Search for the cell housing the specified text and yield its (X, Y) center coordinate. 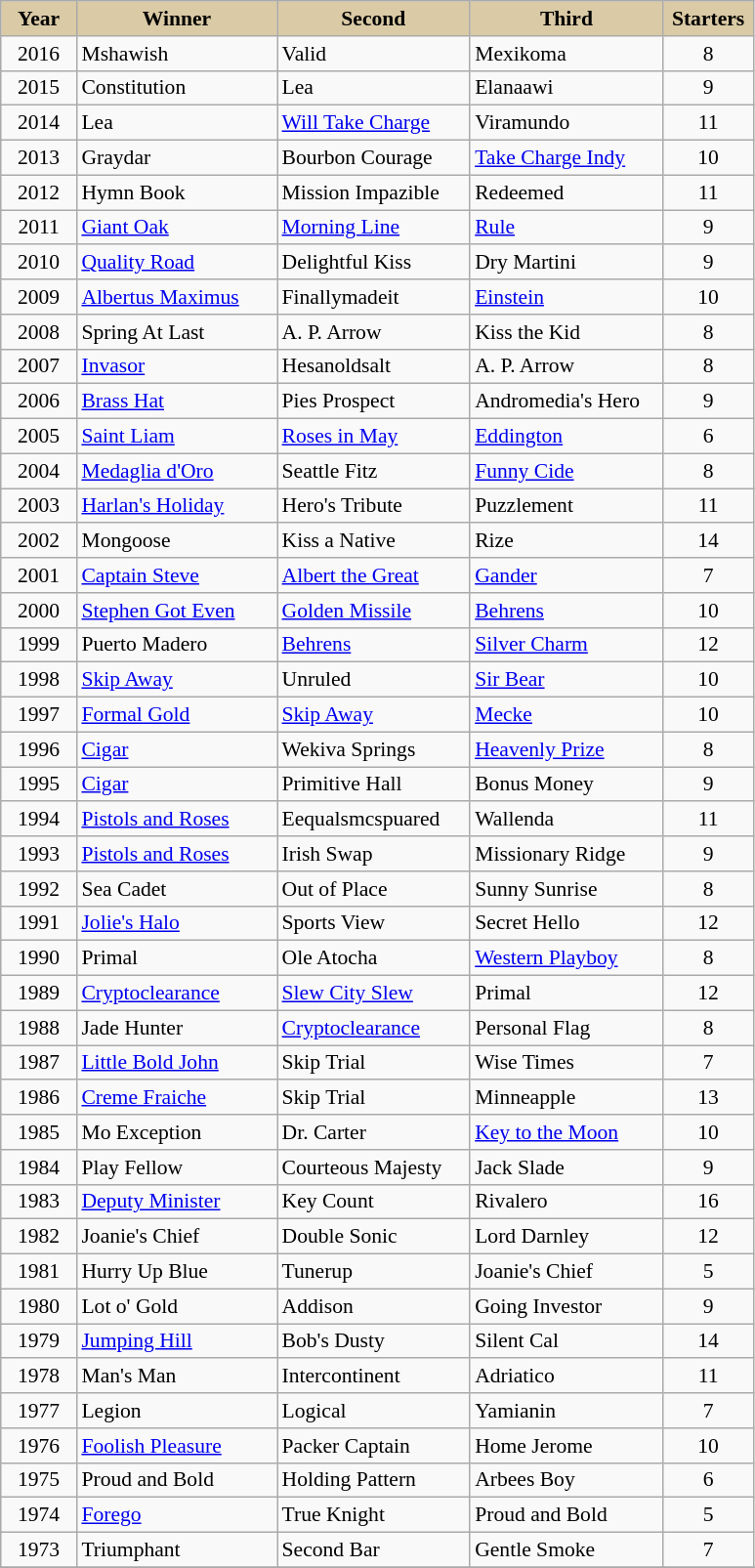
Pies Prospect (374, 402)
Man's Man (176, 1377)
Kiss a Native (374, 541)
1985 (39, 1132)
1989 (39, 994)
Ole Atocha (374, 958)
Adriatico (566, 1377)
Mshawish (176, 54)
1982 (39, 1237)
Gentle Smoke (566, 1550)
Going Investor (566, 1306)
Spring At Last (176, 332)
2000 (39, 611)
1983 (39, 1202)
Formal Gold (176, 715)
Yamianin (566, 1411)
1996 (39, 749)
Gander (566, 575)
Delightful Kiss (374, 263)
Lot o' Gold (176, 1306)
Third (566, 19)
Seattle Fitz (374, 471)
Saint Liam (176, 437)
Mo Exception (176, 1132)
Stephen Got Even (176, 611)
1990 (39, 958)
Harlan's Holiday (176, 506)
Primitive Hall (374, 784)
Viramundo (566, 123)
Giant Oak (176, 228)
1987 (39, 1063)
Key to the Moon (566, 1132)
Eddington (566, 437)
2006 (39, 402)
1993 (39, 854)
Missionary Ridge (566, 854)
Second Bar (374, 1550)
2010 (39, 263)
2013 (39, 158)
Rivalero (566, 1202)
2016 (39, 54)
Wallenda (566, 820)
Albertus Maximus (176, 297)
Golden Missile (374, 611)
1992 (39, 889)
Unruled (374, 680)
2008 (39, 332)
Bourbon Courage (374, 158)
Lord Darnley (566, 1237)
1999 (39, 645)
1977 (39, 1411)
Albert the Great (374, 575)
Minneapple (566, 1098)
2011 (39, 228)
2014 (39, 123)
Forego (176, 1515)
Sports View (374, 923)
Elanaawi (566, 88)
1991 (39, 923)
Finallymadeit (374, 297)
16 (709, 1202)
Graydar (176, 158)
Sea Cadet (176, 889)
1978 (39, 1377)
Slew City Slew (374, 994)
Personal Flag (566, 1028)
2003 (39, 506)
Sunny Sunrise (566, 889)
Tunerup (374, 1272)
Roses in May (374, 437)
Dr. Carter (374, 1132)
Funny Cide (566, 471)
Packer Captain (374, 1446)
Constitution (176, 88)
Mission Impazible (374, 192)
2009 (39, 297)
Silver Charm (566, 645)
2007 (39, 366)
1976 (39, 1446)
1994 (39, 820)
1984 (39, 1167)
Intercontinent (374, 1377)
1973 (39, 1550)
1975 (39, 1480)
Captain Steve (176, 575)
1974 (39, 1515)
Year (39, 19)
Western Playboy (566, 958)
Starters (709, 19)
Jolie's Halo (176, 923)
Out of Place (374, 889)
Quality Road (176, 263)
Bonus Money (566, 784)
1997 (39, 715)
Holding Pattern (374, 1480)
2012 (39, 192)
Heavenly Prize (566, 749)
Hurry Up Blue (176, 1272)
Triumphant (176, 1550)
2002 (39, 541)
Morning Line (374, 228)
Home Jerome (566, 1446)
Mongoose (176, 541)
Kiss the Kid (566, 332)
Sir Bear (566, 680)
Jumping Hill (176, 1341)
Rize (566, 541)
Medaglia d'Oro (176, 471)
Puerto Madero (176, 645)
Einstein (566, 297)
Silent Cal (566, 1341)
Little Bold John (176, 1063)
Rule (566, 228)
Logical (374, 1411)
Double Sonic (374, 1237)
Hymn Book (176, 192)
Will Take Charge (374, 123)
Legion (176, 1411)
True Knight (374, 1515)
Take Charge Indy (566, 158)
Jack Slade (566, 1167)
Winner (176, 19)
Foolish Pleasure (176, 1446)
Irish Swap (374, 854)
Key Count (374, 1202)
Eequalsmcspuared (374, 820)
1988 (39, 1028)
Wise Times (566, 1063)
Hero's Tribute (374, 506)
Hesanoldsalt (374, 366)
13 (709, 1098)
2001 (39, 575)
1981 (39, 1272)
Deputy Minister (176, 1202)
Dry Martini (566, 263)
Wekiva Springs (374, 749)
Andromedia's Hero (566, 402)
1995 (39, 784)
Addison (374, 1306)
Arbees Boy (566, 1480)
2004 (39, 471)
Jade Hunter (176, 1028)
Redeemed (566, 192)
Second (374, 19)
1980 (39, 1306)
Invasor (176, 366)
Secret Hello (566, 923)
Valid (374, 54)
Courteous Majesty (374, 1167)
1998 (39, 680)
Mecke (566, 715)
Play Fellow (176, 1167)
1979 (39, 1341)
Puzzlement (566, 506)
Brass Hat (176, 402)
Mexikoma (566, 54)
2015 (39, 88)
1986 (39, 1098)
2005 (39, 437)
Creme Fraiche (176, 1098)
Bob's Dusty (374, 1341)
